Detect which cell encompasses the target text, then output its [x, y] center coordinate. 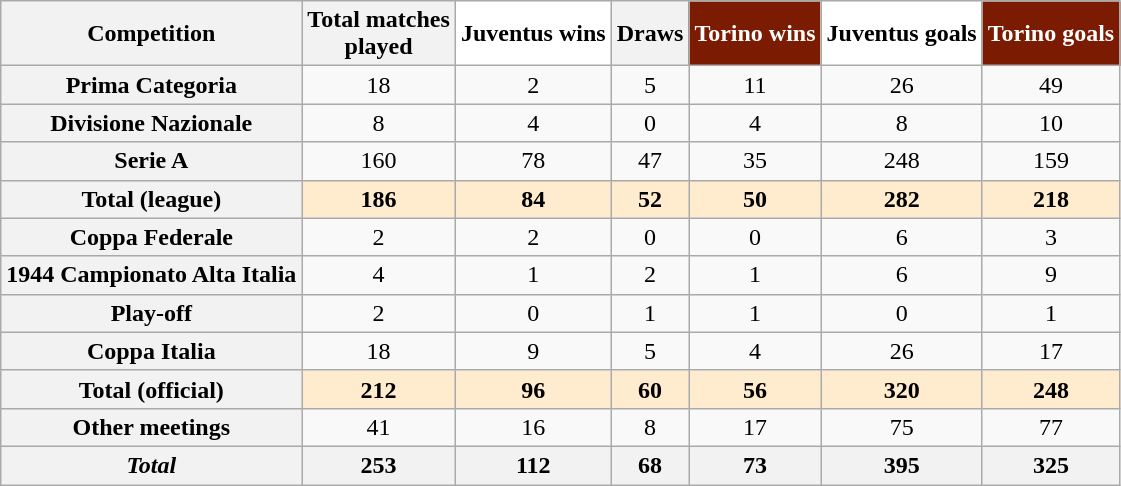
52 [650, 199]
10 [1051, 123]
47 [650, 161]
253 [379, 465]
Torino wins [755, 34]
11 [755, 85]
73 [755, 465]
Torino goals [1051, 34]
282 [902, 199]
160 [379, 161]
Coppa Federale [152, 237]
Total matchesplayed [379, 34]
Play-off [152, 313]
68 [650, 465]
96 [533, 389]
Competition [152, 34]
75 [902, 427]
35 [755, 161]
56 [755, 389]
50 [755, 199]
Serie A [152, 161]
186 [379, 199]
Prima Categoria [152, 85]
Total (official) [152, 389]
212 [379, 389]
49 [1051, 85]
Divisione Nazionale [152, 123]
16 [533, 427]
1944 Campionato Alta Italia [152, 275]
60 [650, 389]
159 [1051, 161]
325 [1051, 465]
77 [1051, 427]
Coppa Italia [152, 351]
Total [152, 465]
395 [902, 465]
Juventus wins [533, 34]
Draws [650, 34]
3 [1051, 237]
218 [1051, 199]
Juventus goals [902, 34]
41 [379, 427]
320 [902, 389]
Other meetings [152, 427]
78 [533, 161]
84 [533, 199]
Total (league) [152, 199]
112 [533, 465]
